Determine the [x, y] coordinate at the center of the cell enclosing the given text.  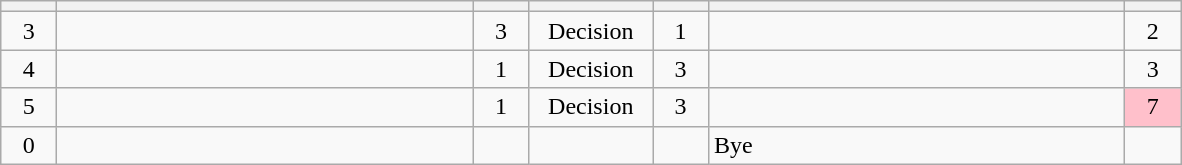
0 [29, 145]
2 [1153, 31]
7 [1153, 107]
Bye [917, 145]
5 [29, 107]
4 [29, 69]
